Detect which cell encompasses the target text, then output its [X, Y] center coordinate. 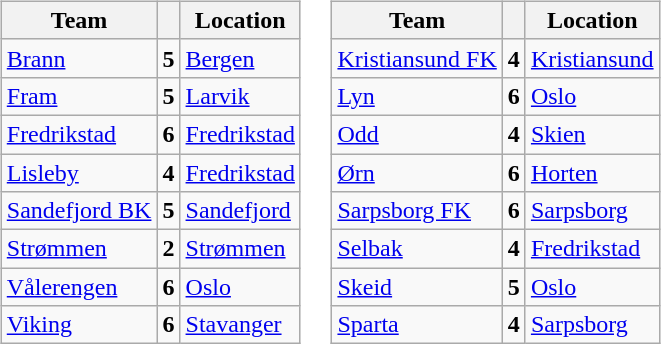
Viking [79, 325]
Vålerengen [79, 287]
Sandefjord BK [79, 211]
Sandefjord [240, 211]
Horten [592, 173]
Ørn [417, 173]
Bergen [240, 58]
Sparta [417, 325]
Stavanger [240, 325]
Kristiansund [592, 58]
Skien [592, 134]
Kristiansund FK [417, 58]
Lyn [417, 96]
Brann [79, 58]
Sarpsborg FK [417, 211]
Odd [417, 134]
Lisleby [79, 173]
Fram [79, 96]
Skeid [417, 287]
2 [168, 249]
Larvik [240, 96]
Selbak [417, 249]
